Determine the [X, Y] coordinate at the center of the cell enclosing the given text.  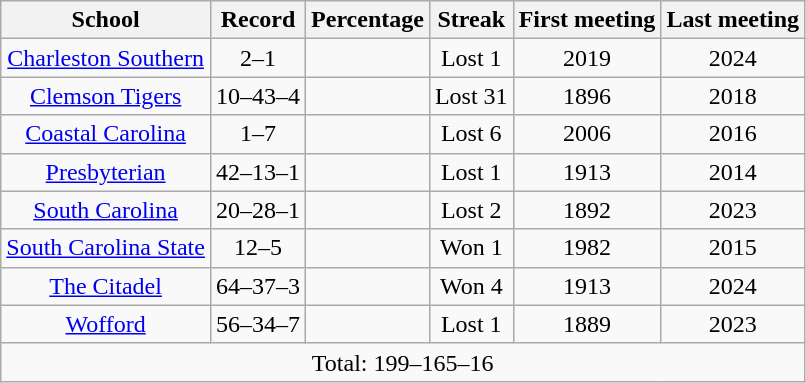
2018 [733, 96]
1–7 [258, 134]
Percentage [368, 20]
2014 [733, 172]
South Carolina State [106, 248]
Lost 6 [471, 134]
Record [258, 20]
12–5 [258, 248]
2015 [733, 248]
School [106, 20]
2006 [587, 134]
The Citadel [106, 286]
Clemson Tigers [106, 96]
Total: 199–165–16 [403, 362]
Last meeting [733, 20]
Won 1 [471, 248]
Lost 31 [471, 96]
56–34–7 [258, 324]
First meeting [587, 20]
Coastal Carolina [106, 134]
Won 4 [471, 286]
South Carolina [106, 210]
Charleston Southern [106, 58]
1892 [587, 210]
1982 [587, 248]
Lost 2 [471, 210]
2016 [733, 134]
42–13–1 [258, 172]
2–1 [258, 58]
1896 [587, 96]
Streak [471, 20]
2019 [587, 58]
20–28–1 [258, 210]
1889 [587, 324]
64–37–3 [258, 286]
10–43–4 [258, 96]
Presbyterian [106, 172]
Wofford [106, 324]
